Search for the cell housing the specified text and yield its [X, Y] center coordinate. 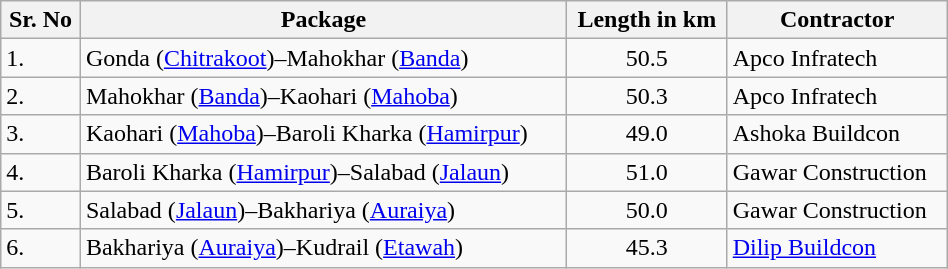
Salabad (Jalaun)–Bakhariya (Auraiya) [323, 210]
Kaohari (Mahoba)–Baroli Kharka (Hamirpur) [323, 134]
1. [41, 58]
4. [41, 172]
Length in km [646, 20]
Ashoka Buildcon [837, 134]
Baroli Kharka (Hamirpur)–Salabad (Jalaun) [323, 172]
51.0 [646, 172]
Bakhariya (Auraiya)–Kudrail (Etawah) [323, 248]
Package [323, 20]
45.3 [646, 248]
Gonda (Chitrakoot)–Mahokhar (Banda) [323, 58]
Sr. No [41, 20]
50.3 [646, 96]
50.0 [646, 210]
2. [41, 96]
Mahokhar (Banda)–Kaohari (Mahoba) [323, 96]
5. [41, 210]
49.0 [646, 134]
Dilip Buildcon [837, 248]
3. [41, 134]
50.5 [646, 58]
Contractor [837, 20]
6. [41, 248]
